Provide the (x, y) coordinate of the cell's center where the given text is located.  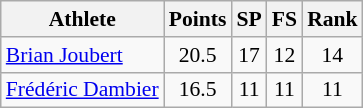
Rank (332, 19)
12 (284, 55)
SP (248, 19)
Points (198, 19)
Brian Joubert (82, 55)
14 (332, 55)
Frédéric Dambier (82, 90)
20.5 (198, 55)
Athlete (82, 19)
FS (284, 19)
16.5 (198, 90)
17 (248, 55)
